Return [x, y] of the center of cell containing provided text 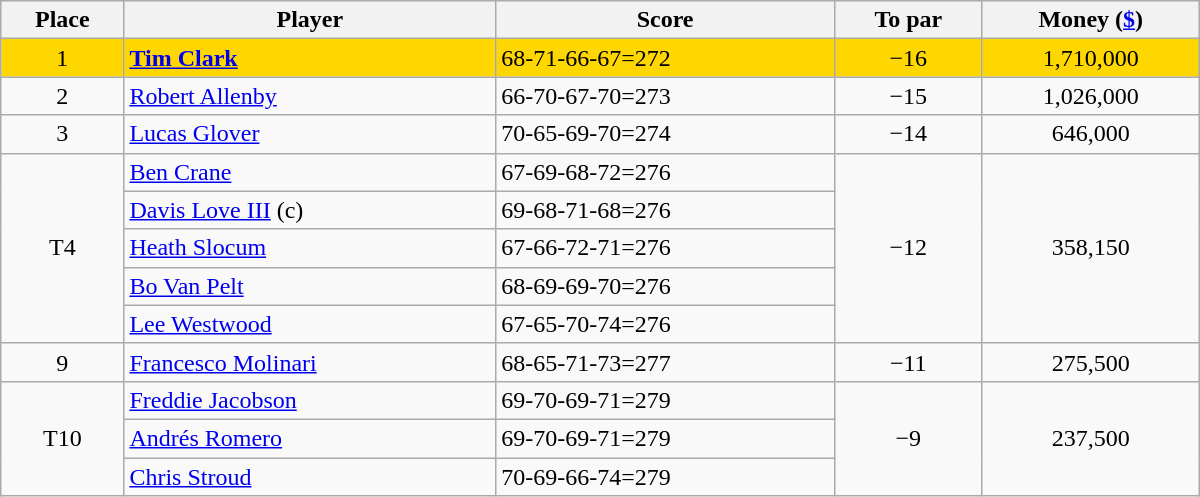
67-69-68-72=276 [666, 172]
2 [62, 96]
Score [666, 20]
69-68-71-68=276 [666, 210]
68-71-66-67=272 [666, 58]
−12 [908, 248]
Andrés Romero [310, 438]
Player [310, 20]
67-65-70-74=276 [666, 324]
1 [62, 58]
68-65-71-73=277 [666, 362]
3 [62, 134]
T10 [62, 438]
68-69-69-70=276 [666, 286]
70-69-66-74=279 [666, 477]
Ben Crane [310, 172]
To par [908, 20]
Lucas Glover [310, 134]
−11 [908, 362]
275,500 [1090, 362]
Money ($) [1090, 20]
Heath Slocum [310, 248]
70-65-69-70=274 [666, 134]
Place [62, 20]
−14 [908, 134]
Davis Love III (c) [310, 210]
Tim Clark [310, 58]
9 [62, 362]
T4 [62, 248]
Robert Allenby [310, 96]
66-70-67-70=273 [666, 96]
1,026,000 [1090, 96]
Bo Van Pelt [310, 286]
Freddie Jacobson [310, 400]
Francesco Molinari [310, 362]
646,000 [1090, 134]
67-66-72-71=276 [666, 248]
Lee Westwood [310, 324]
Chris Stroud [310, 477]
−16 [908, 58]
237,500 [1090, 438]
−9 [908, 438]
358,150 [1090, 248]
−15 [908, 96]
1,710,000 [1090, 58]
